From the cell containing the given text, extract its center point as (x, y) coordinate. 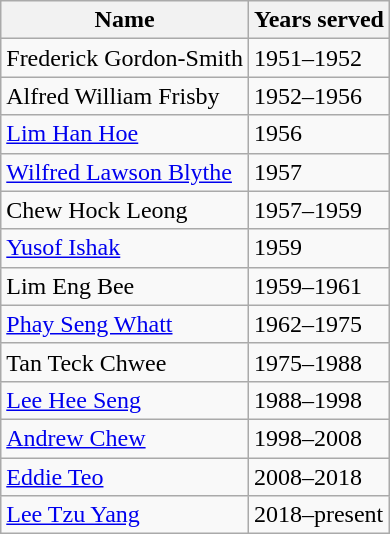
1998–2008 (318, 438)
Frederick Gordon-Smith (125, 58)
1988–1998 (318, 400)
Name (125, 20)
1957 (318, 172)
Chew Hock Leong (125, 210)
Tan Teck Chwee (125, 362)
1959 (318, 248)
Phay Seng Whatt (125, 324)
Yusof Ishak (125, 248)
2018–present (318, 515)
Eddie Teo (125, 477)
1962–1975 (318, 324)
Lim Han Hoe (125, 134)
Years served (318, 20)
Wilfred Lawson Blythe (125, 172)
Lee Hee Seng (125, 400)
Lim Eng Bee (125, 286)
1959–1961 (318, 286)
Alfred William Frisby (125, 96)
1957–1959 (318, 210)
1956 (318, 134)
1951–1952 (318, 58)
1975–1988 (318, 362)
Lee Tzu Yang (125, 515)
1952–1956 (318, 96)
2008–2018 (318, 477)
Andrew Chew (125, 438)
